Provide the (X, Y) coordinate of the cell's center where the given text is located.  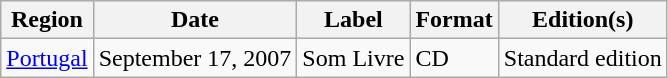
September 17, 2007 (195, 58)
Portugal (47, 58)
Format (454, 20)
Edition(s) (582, 20)
CD (454, 58)
Region (47, 20)
Som Livre (354, 58)
Standard edition (582, 58)
Label (354, 20)
Date (195, 20)
